Return (x, y) of the center of cell containing provided text 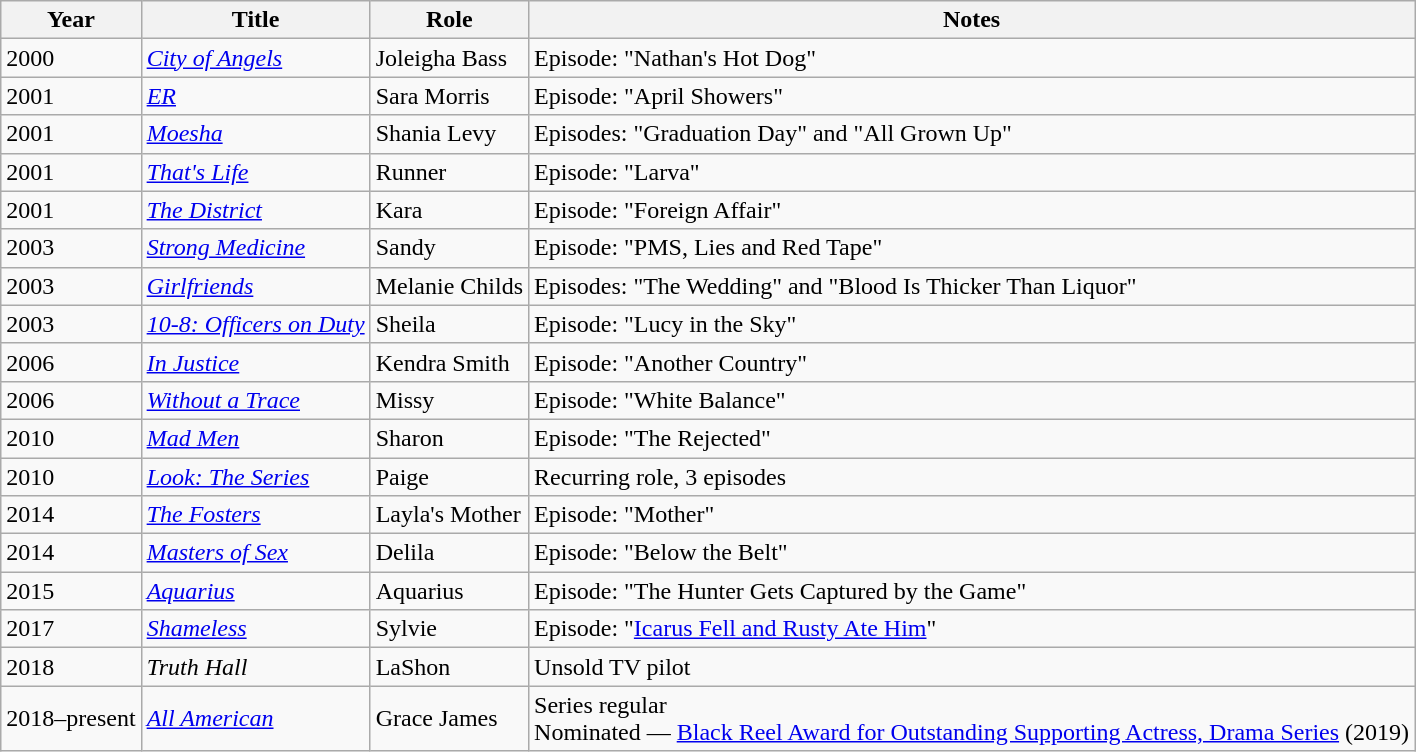
ER (256, 96)
Kendra Smith (449, 362)
Episode: "Mother" (972, 515)
Grace James (449, 718)
2000 (71, 58)
Melanie Childs (449, 286)
Shania Levy (449, 134)
Sara Morris (449, 96)
Joleigha Bass (449, 58)
Episode: "Below the Belt" (972, 553)
LaShon (449, 667)
Strong Medicine (256, 248)
2018 (71, 667)
Layla's Mother (449, 515)
Episode: "Nathan's Hot Dog" (972, 58)
Look: The Series (256, 477)
2018–present (71, 718)
Runner (449, 172)
That's Life (256, 172)
Missy (449, 400)
Series regularNominated — Black Reel Award for Outstanding Supporting Actress, Drama Series (2019) (972, 718)
Recurring role, 3 episodes (972, 477)
Episode: "PMS, Lies and Red Tape" (972, 248)
Mad Men (256, 438)
Sharon (449, 438)
2015 (71, 591)
City of Angels (256, 58)
Episode: "April Showers" (972, 96)
Episode: "Another Country" (972, 362)
Masters of Sex (256, 553)
The District (256, 210)
Delila (449, 553)
Episode: "Icarus Fell and Rusty Ate Him" (972, 629)
Kara (449, 210)
Episodes: "The Wedding" and "Blood Is Thicker Than Liquor" (972, 286)
Episode: "The Hunter Gets Captured by the Game" (972, 591)
Notes (972, 20)
Shameless (256, 629)
Unsold TV pilot (972, 667)
The Fosters (256, 515)
Episode: "Lucy in the Sky" (972, 324)
Without a Trace (256, 400)
Girlfriends (256, 286)
Sylvie (449, 629)
Title (256, 20)
Episode: "Larva" (972, 172)
Episode: "Foreign Affair" (972, 210)
Role (449, 20)
10-8: Officers on Duty (256, 324)
Paige (449, 477)
Sheila (449, 324)
2017 (71, 629)
Episode: "White Balance" (972, 400)
Episodes: "Graduation Day" and "All Grown Up" (972, 134)
All American (256, 718)
In Justice (256, 362)
Sandy (449, 248)
Moesha (256, 134)
Episode: "The Rejected" (972, 438)
Truth Hall (256, 667)
Year (71, 20)
